Extract the (x, y) coordinate from the center of the cell holding the provided text.  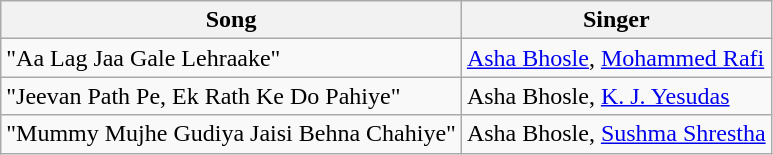
Song (232, 20)
"Jeevan Path Pe, Ek Rath Ke Do Pahiye" (232, 96)
Asha Bhosle, Mohammed Rafi (616, 58)
Asha Bhosle, K. J. Yesudas (616, 96)
Asha Bhosle, Sushma Shrestha (616, 134)
"Mummy Mujhe Gudiya Jaisi Behna Chahiye" (232, 134)
"Aa Lag Jaa Gale Lehraake" (232, 58)
Singer (616, 20)
